Determine the (X, Y) coordinate at the center of the cell enclosing the given text.  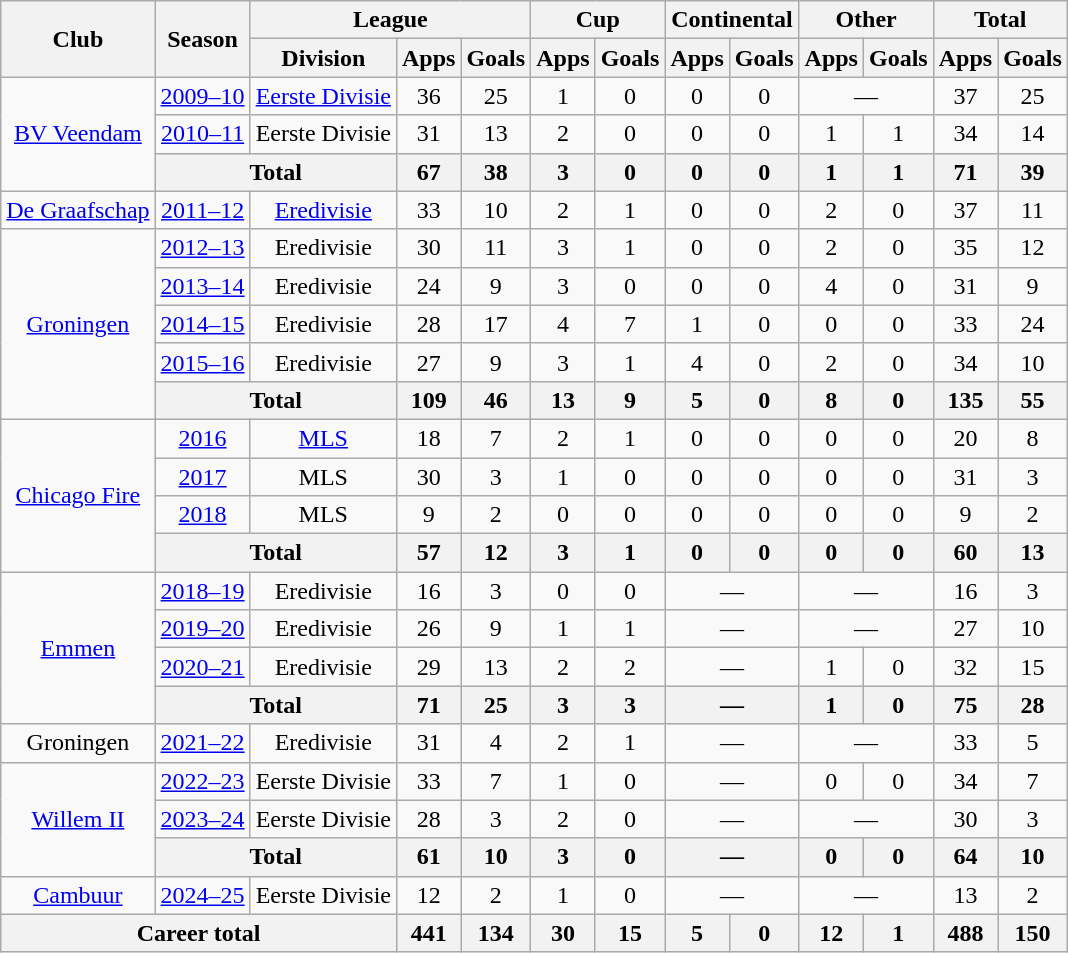
2020–21 (202, 667)
2013–14 (202, 286)
2009–10 (202, 96)
17 (496, 324)
Continental (732, 20)
2023–24 (202, 819)
60 (965, 553)
Other (866, 20)
2015–16 (202, 362)
35 (965, 248)
39 (1033, 172)
Cup (598, 20)
League (390, 20)
Season (202, 39)
Division (323, 58)
Chicago Fire (78, 495)
61 (428, 857)
150 (1033, 933)
2022–23 (202, 781)
18 (428, 438)
2016 (202, 438)
2014–15 (202, 324)
441 (428, 933)
Emmen (78, 648)
2019–20 (202, 629)
57 (428, 553)
488 (965, 933)
BV Veendam (78, 134)
2012–13 (202, 248)
Career total (199, 933)
29 (428, 667)
64 (965, 857)
26 (428, 629)
2021–22 (202, 743)
De Graafschap (78, 210)
2010–11 (202, 134)
Willem II (78, 819)
20 (965, 438)
75 (965, 705)
2018 (202, 515)
2018–19 (202, 591)
32 (965, 667)
109 (428, 400)
134 (496, 933)
135 (965, 400)
67 (428, 172)
Club (78, 39)
2024–25 (202, 895)
2017 (202, 477)
14 (1033, 134)
2011–12 (202, 210)
36 (428, 96)
46 (496, 400)
55 (1033, 400)
Cambuur (78, 895)
38 (496, 172)
